Return (X, Y) of the center of cell containing provided text 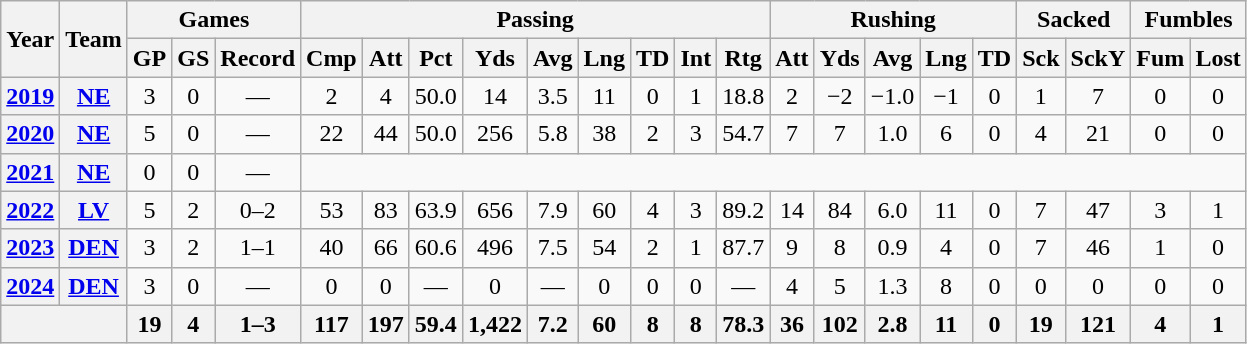
GS (194, 58)
−1.0 (892, 96)
−1 (946, 96)
Passing (536, 20)
2.8 (892, 324)
46 (1098, 248)
36 (792, 324)
102 (840, 324)
9 (792, 248)
Fumbles (1188, 20)
84 (840, 210)
7.5 (552, 248)
0.9 (892, 248)
6.0 (892, 210)
18.8 (744, 96)
Rushing (894, 20)
121 (1098, 324)
53 (332, 210)
2022 (30, 210)
Sck (1041, 58)
117 (332, 324)
Team (94, 39)
21 (1098, 134)
Fum (1160, 58)
54 (604, 248)
7.2 (552, 324)
66 (386, 248)
6 (946, 134)
SckY (1098, 58)
5.8 (552, 134)
40 (332, 248)
2019 (30, 96)
78.3 (744, 324)
2020 (30, 134)
63.9 (436, 210)
1–1 (258, 248)
Lost (1218, 58)
496 (494, 248)
Rtg (744, 58)
197 (386, 324)
2023 (30, 248)
Games (214, 20)
44 (386, 134)
656 (494, 210)
89.2 (744, 210)
54.7 (744, 134)
Cmp (332, 58)
3.5 (552, 96)
47 (1098, 210)
1.0 (892, 134)
1,422 (494, 324)
Int (696, 58)
38 (604, 134)
87.7 (744, 248)
7.9 (552, 210)
Pct (436, 58)
59.4 (436, 324)
2021 (30, 172)
256 (494, 134)
1–3 (258, 324)
0–2 (258, 210)
22 (332, 134)
GP (149, 58)
Year (30, 39)
Record (258, 58)
LV (94, 210)
60.6 (436, 248)
83 (386, 210)
Sacked (1074, 20)
−2 (840, 96)
2024 (30, 286)
1.3 (892, 286)
